Detect which cell encompasses the target text, then output its [x, y] center coordinate. 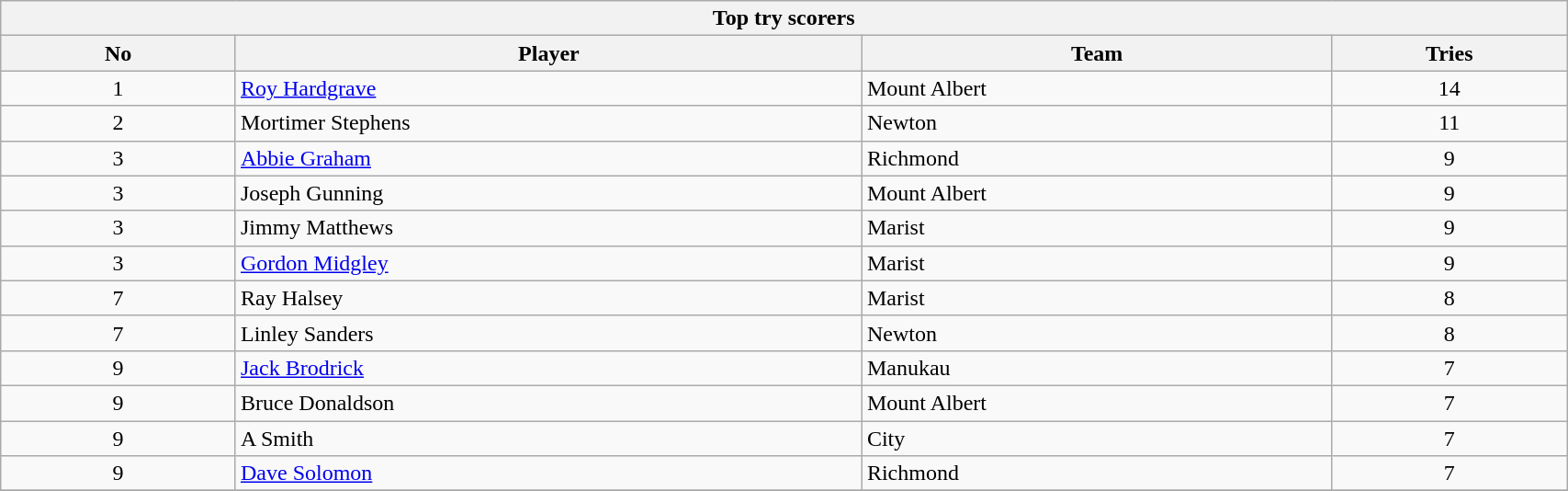
Roy Hardgrave [548, 88]
Jimmy Matthews [548, 228]
Tries [1450, 53]
11 [1450, 123]
Dave Solomon [548, 474]
Abbie Graham [548, 158]
Ray Halsey [548, 298]
A Smith [548, 439]
Gordon Midgley [548, 263]
2 [118, 123]
Player [548, 53]
City [1097, 439]
Mortimer Stephens [548, 123]
Bruce Donaldson [548, 403]
Manukau [1097, 368]
Jack Brodrick [548, 368]
1 [118, 88]
Linley Sanders [548, 333]
No [118, 53]
14 [1450, 88]
Top try scorers [784, 18]
Joseph Gunning [548, 193]
Team [1097, 53]
